Search for the cell housing the specified text and yield its [X, Y] center coordinate. 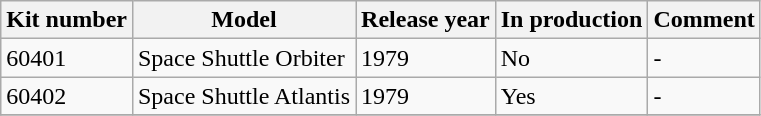
60402 [67, 96]
Model [244, 20]
Space Shuttle Atlantis [244, 96]
Kit number [67, 20]
Comment [704, 20]
In production [572, 20]
60401 [67, 58]
No [572, 58]
Space Shuttle Orbiter [244, 58]
Yes [572, 96]
Release year [426, 20]
